From the cell containing the given text, extract its center point as [x, y] coordinate. 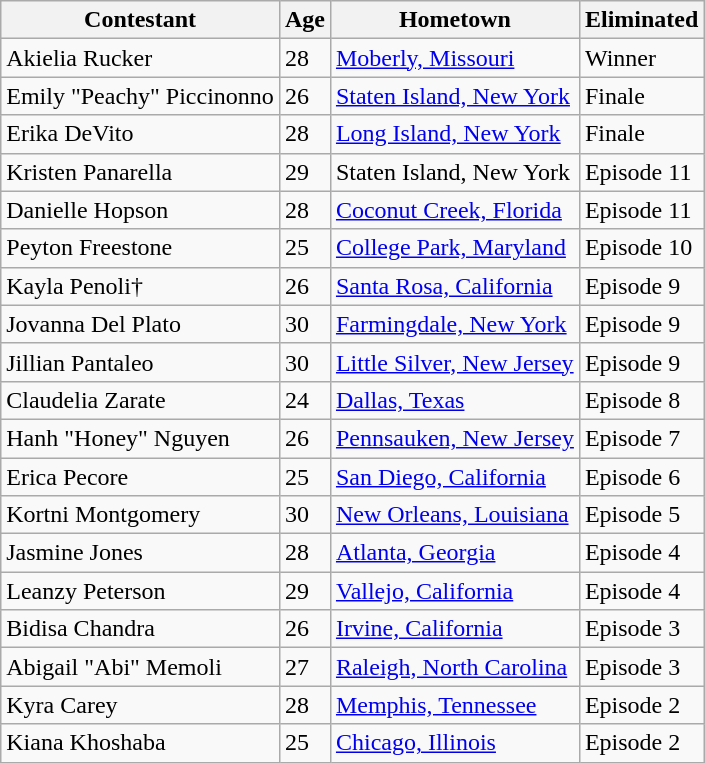
Little Silver, New Jersey [454, 362]
Kyra Carey [140, 705]
Memphis, Tennessee [454, 705]
New Orleans, Louisiana [454, 515]
Long Island, New York [454, 134]
Abigail "Abi" Memoli [140, 667]
San Diego, California [454, 477]
Farmingdale, New York [454, 324]
Vallejo, California [454, 591]
Episode 6 [641, 477]
24 [304, 400]
Episode 10 [641, 248]
Age [304, 20]
Hometown [454, 20]
Coconut Creek, Florida [454, 210]
Peyton Freestone [140, 248]
Contestant [140, 20]
Dallas, Texas [454, 400]
Chicago, Illinois [454, 743]
27 [304, 667]
Eliminated [641, 20]
Kayla Penoli† [140, 286]
Winner [641, 58]
Akielia Rucker [140, 58]
Emily "Peachy" Piccinonno [140, 96]
Hanh "Honey" Nguyen [140, 438]
Raleigh, North Carolina [454, 667]
Episode 7 [641, 438]
Kiana Khoshaba [140, 743]
Atlanta, Georgia [454, 553]
Jillian Pantaleo [140, 362]
Irvine, California [454, 629]
Pennsauken, New Jersey [454, 438]
Erica Pecore [140, 477]
Leanzy Peterson [140, 591]
Claudelia Zarate [140, 400]
Erika DeVito [140, 134]
Moberly, Missouri [454, 58]
Bidisa Chandra [140, 629]
Jasmine Jones [140, 553]
Jovanna Del Plato [140, 324]
Kortni Montgomery [140, 515]
Danielle Hopson [140, 210]
Episode 8 [641, 400]
Santa Rosa, California [454, 286]
Kristen Panarella [140, 172]
College Park, Maryland [454, 248]
Episode 5 [641, 515]
